Return (X, Y) of the center of cell containing provided text 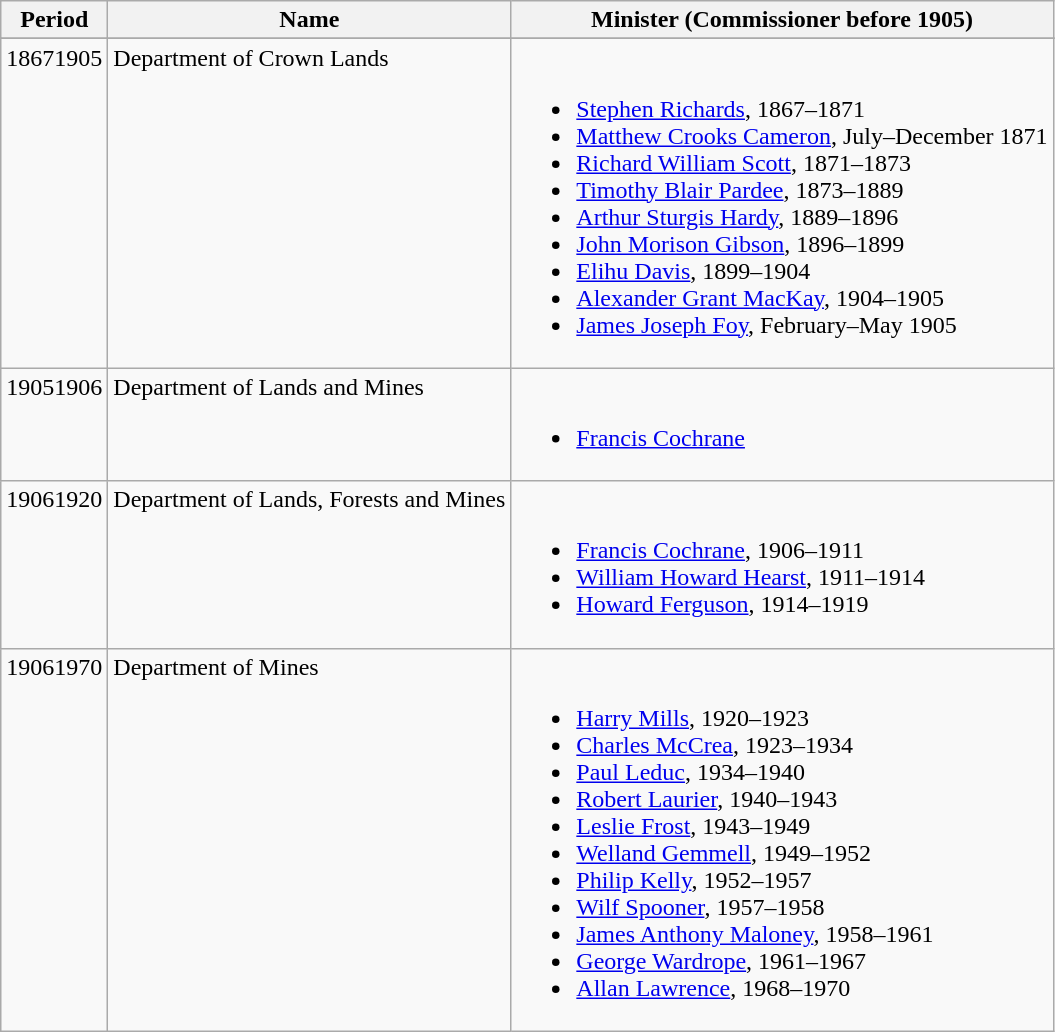
Department of Lands, Forests and Mines (310, 564)
19061970 (54, 840)
19051906 (54, 424)
Francis Cochrane (782, 424)
Department of Crown Lands (310, 204)
Department of Lands and Mines (310, 424)
Department of Mines (310, 840)
18671905 (54, 204)
Name (310, 20)
Period (54, 20)
Minister (Commissioner before 1905) (782, 20)
19061920 (54, 564)
Francis Cochrane, 1906–1911William Howard Hearst, 1911–1914Howard Ferguson, 1914–1919 (782, 564)
